Detect which cell encompasses the target text, then output its [x, y] center coordinate. 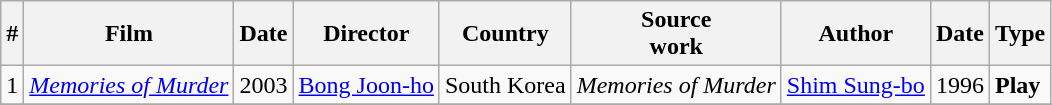
1 [12, 85]
# [12, 34]
1996 [960, 85]
Film [129, 34]
2003 [264, 85]
South Korea [505, 85]
Country [505, 34]
Play [1020, 85]
Bong Joon-ho [366, 85]
Director [366, 34]
Sourcework [676, 34]
Shim Sung-bo [856, 85]
Author [856, 34]
Type [1020, 34]
